Locate the cell with the specified text and output its (x, y) center coordinate. 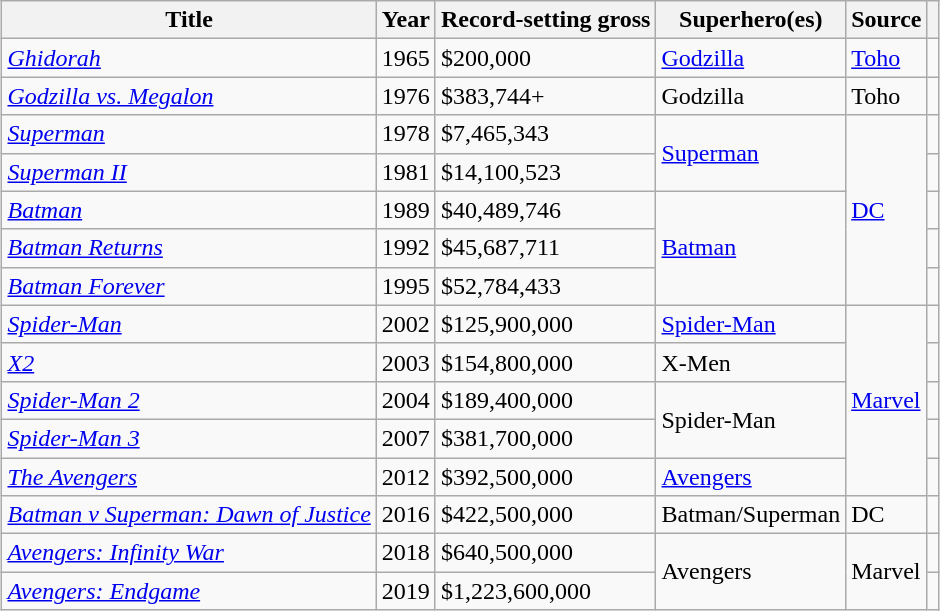
Avengers: Infinity War (189, 553)
2019 (406, 591)
2002 (406, 324)
Batman Forever (189, 286)
2004 (406, 400)
2003 (406, 362)
Godzilla vs. Megalon (189, 96)
Source (886, 20)
1989 (406, 210)
Title (189, 20)
$392,500,000 (546, 477)
Avengers: Endgame (189, 591)
Spider-Man 3 (189, 438)
The Avengers (189, 477)
2007 (406, 438)
$1,223,600,000 (546, 591)
$383,744+ (546, 96)
$40,489,746 (546, 210)
$640,500,000 (546, 553)
$200,000 (546, 58)
$189,400,000 (546, 400)
Spider-Man 2 (189, 400)
1978 (406, 134)
X2 (189, 362)
Superhero(es) (751, 20)
Batman Returns (189, 248)
2018 (406, 553)
1976 (406, 96)
2012 (406, 477)
$381,700,000 (546, 438)
Batman v Superman: Dawn of Justice (189, 515)
Record-setting gross (546, 20)
$7,465,343 (546, 134)
$422,500,000 (546, 515)
$154,800,000 (546, 362)
Ghidorah (189, 58)
$14,100,523 (546, 172)
2016 (406, 515)
1992 (406, 248)
X-Men (751, 362)
Batman/Superman (751, 515)
1965 (406, 58)
$125,900,000 (546, 324)
1995 (406, 286)
$52,784,433 (546, 286)
$45,687,711 (546, 248)
Year (406, 20)
1981 (406, 172)
Superman II (189, 172)
